Identify which cell holds the provided text, then report its [x, y] central coordinate. 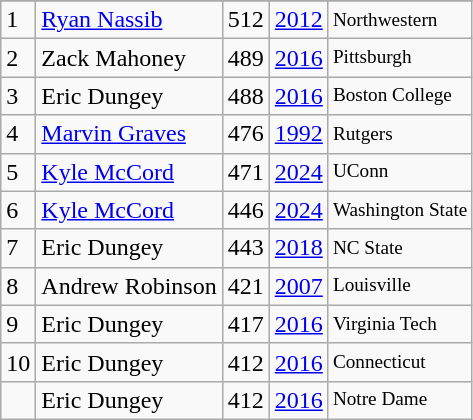
512 [246, 20]
489 [246, 58]
Marvin Graves [129, 134]
443 [246, 248]
417 [246, 324]
2012 [298, 20]
7 [18, 248]
Washington State [400, 210]
446 [246, 210]
Connecticut [400, 362]
10 [18, 362]
2 [18, 58]
4 [18, 134]
NC State [400, 248]
471 [246, 172]
1 [18, 20]
Louisville [400, 286]
3 [18, 96]
Ryan Nassib [129, 20]
2007 [298, 286]
Virginia Tech [400, 324]
Pittsburgh [400, 58]
476 [246, 134]
Notre Dame [400, 400]
9 [18, 324]
Rutgers [400, 134]
6 [18, 210]
488 [246, 96]
8 [18, 286]
Boston College [400, 96]
2018 [298, 248]
1992 [298, 134]
5 [18, 172]
Northwestern [400, 20]
Zack Mahoney [129, 58]
Andrew Robinson [129, 286]
UConn [400, 172]
421 [246, 286]
